Detect which cell encompasses the target text, then output its (X, Y) center coordinate. 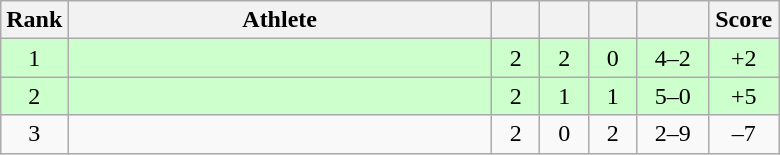
Rank (34, 20)
5–0 (672, 96)
+2 (744, 58)
Score (744, 20)
–7 (744, 134)
+5 (744, 96)
4–2 (672, 58)
2–9 (672, 134)
Athlete (280, 20)
3 (34, 134)
